Pinpoint the cell where the given text exists, returning its (X, Y) midpoint coordinate. 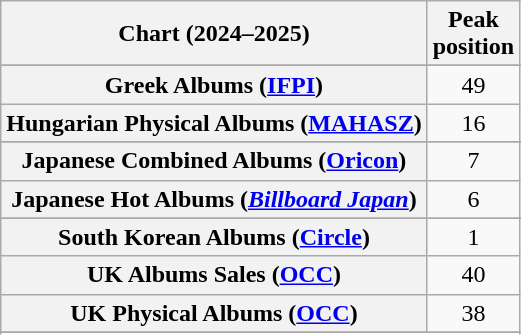
Peakposition (473, 34)
Japanese Hot Albums (Billboard Japan) (214, 199)
Greek Albums (IFPI) (214, 85)
UK Albums Sales (OCC) (214, 275)
16 (473, 123)
38 (473, 313)
UK Physical Albums (OCC) (214, 313)
6 (473, 199)
7 (473, 161)
Chart (2024–2025) (214, 34)
Japanese Combined Albums (Oricon) (214, 161)
40 (473, 275)
49 (473, 85)
1 (473, 237)
South Korean Albums (Circle) (214, 237)
Hungarian Physical Albums (MAHASZ) (214, 123)
